Extract the (x, y) coordinate from the center of the cell holding the provided text.  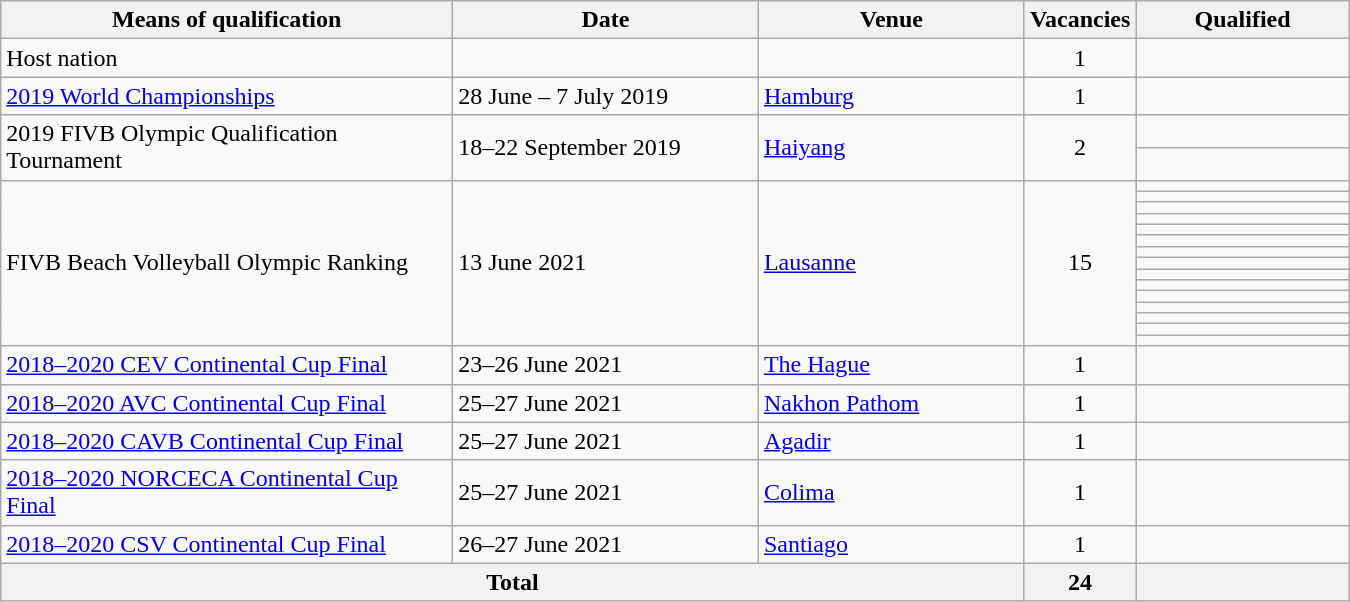
2019 FIVB Olympic Qualification Tournament (227, 148)
23–26 June 2021 (606, 365)
2018–2020 CEV Continental Cup Final (227, 365)
The Hague (891, 365)
28 June – 7 July 2019 (606, 96)
Haiyang (891, 148)
18–22 September 2019 (606, 148)
Vacancies (1080, 20)
Total (513, 582)
FIVB Beach Volleyball Olympic Ranking (227, 263)
Nakhon Pathom (891, 403)
2018–2020 NORCECA Continental Cup Final (227, 492)
Means of qualification (227, 20)
2018–2020 AVC Continental Cup Final (227, 403)
Agadir (891, 441)
Qualified (1242, 20)
Host nation (227, 58)
Venue (891, 20)
Hamburg (891, 96)
2018–2020 CAVB Continental Cup Final (227, 441)
2018–2020 CSV Continental Cup Final (227, 544)
2019 World Championships (227, 96)
26–27 June 2021 (606, 544)
24 (1080, 582)
Santiago (891, 544)
15 (1080, 263)
Lausanne (891, 263)
Date (606, 20)
13 June 2021 (606, 263)
2 (1080, 148)
Colima (891, 492)
